Return the (x, y) coordinate for the center point of the cell that contains the specified text.  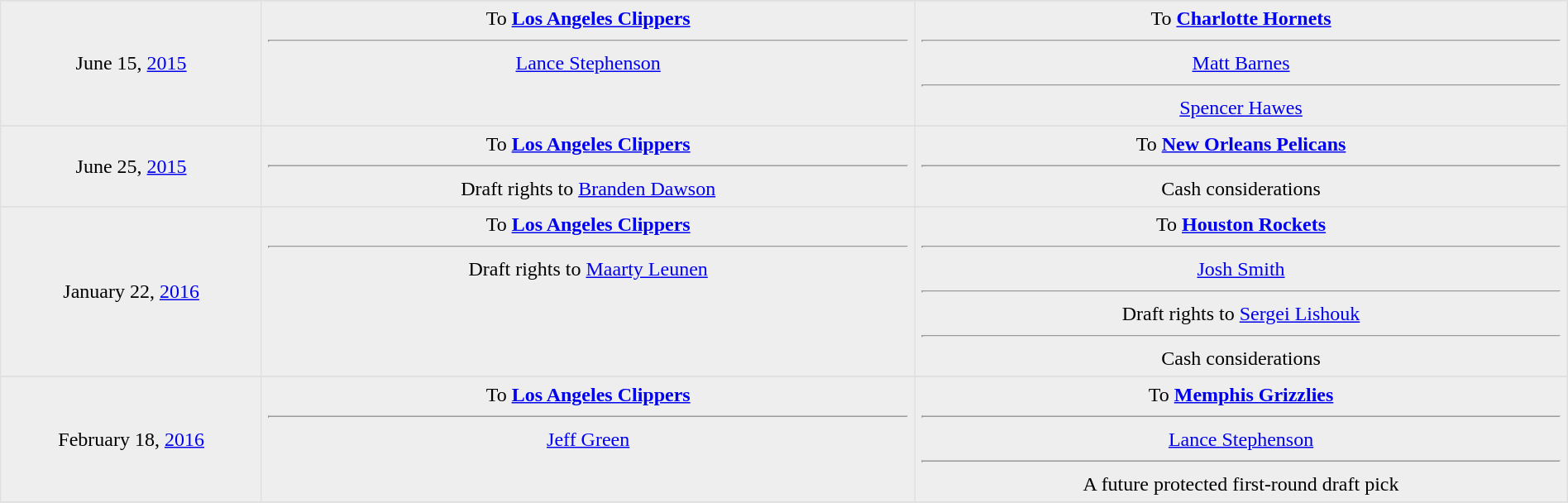
January 22, 2016 (131, 292)
To Los Angeles Clippers Lance Stephenson (587, 64)
To Los Angeles Clippers Jeff Green (587, 439)
To Los Angeles Clippers Draft rights to Maarty Leunen (587, 292)
June 15, 2015 (131, 64)
February 18, 2016 (131, 439)
To Houston Rockets Josh SmithDraft rights to Sergei LishoukCash considerations (1241, 292)
To Charlotte Hornets Matt BarnesSpencer Hawes (1241, 64)
June 25, 2015 (131, 166)
To New Orleans Pelicans Cash considerations (1241, 166)
To Memphis Grizzlies Lance StephensonA future protected first-round draft pick (1241, 439)
To Los Angeles Clippers Draft rights to Branden Dawson (587, 166)
